Capture the cell that displays the provided text and extract its [x, y] central coordinate. 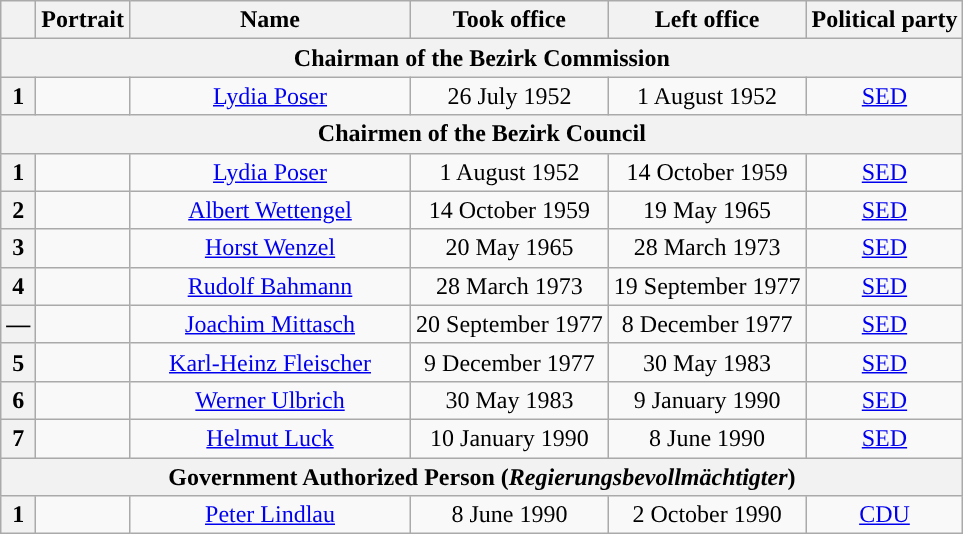
Chairmen of the Bezirk Council [482, 134]
Albert Wettengel [270, 210]
5 [18, 362]
Joachim Mittasch [270, 324]
Rudolf Bahmann [270, 286]
19 May 1965 [707, 210]
26 July 1952 [510, 96]
6 [18, 400]
4 [18, 286]
— [18, 324]
Left office [707, 20]
3 [18, 248]
20 September 1977 [510, 324]
2 [18, 210]
Karl-Heinz Fleischer [270, 362]
Chairman of the Bezirk Commission [482, 58]
7 [18, 438]
2 October 1990 [707, 515]
8 December 1977 [707, 324]
19 September 1977 [707, 286]
Took office [510, 20]
Political party [884, 20]
Government Authorized Person (Regierungsbevollmächtigter) [482, 477]
Helmut Luck [270, 438]
Portrait [83, 20]
9 January 1990 [707, 400]
Peter Lindlau [270, 515]
20 May 1965 [510, 248]
Werner Ulbrich [270, 400]
Name [270, 20]
Horst Wenzel [270, 248]
CDU [884, 515]
10 January 1990 [510, 438]
9 December 1977 [510, 362]
